Locate the cell with the specified text and output its [X, Y] center coordinate. 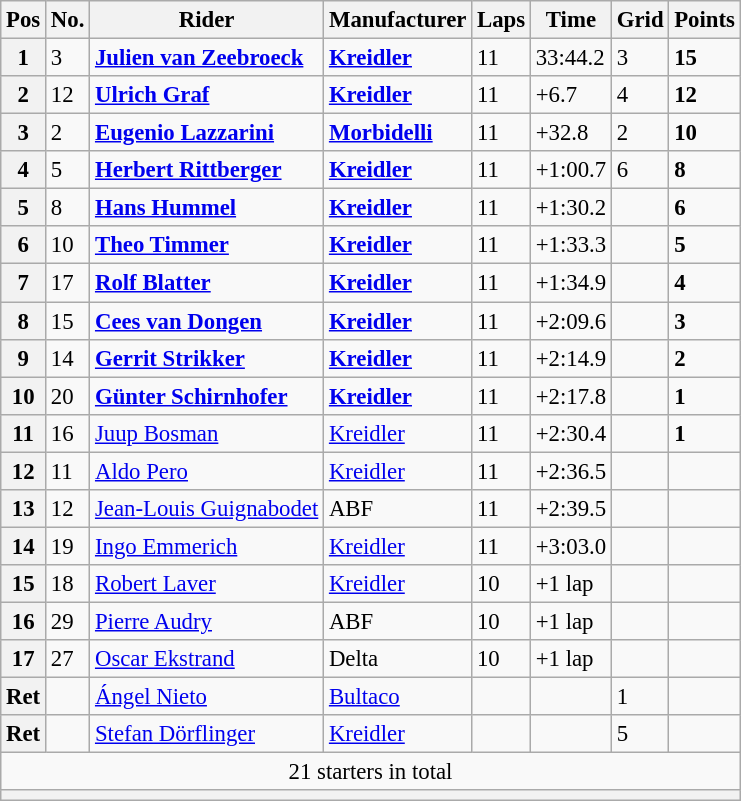
+1:00.7 [570, 170]
+2:39.5 [570, 509]
Pos [24, 20]
Günter Schirnhofer [207, 396]
+2:17.8 [570, 396]
Stefan Dörflinger [207, 734]
Theo Timmer [207, 245]
+1:33.3 [570, 245]
+1:30.2 [570, 208]
7 [24, 283]
Oscar Ekstrand [207, 659]
Manufacturer [398, 20]
+6.7 [570, 95]
+2:30.4 [570, 433]
Rider [207, 20]
Aldo Pero [207, 471]
+32.8 [570, 133]
Cees van Dongen [207, 321]
Ulrich Graf [207, 95]
Juup Bosman [207, 433]
33:44.2 [570, 58]
Gerrit Strikker [207, 358]
29 [68, 621]
+2:36.5 [570, 471]
No. [68, 20]
Ingo Emmerich [207, 546]
Time [570, 20]
Julien van Zeebroeck [207, 58]
Delta [398, 659]
Bultaco [398, 697]
Hans Hummel [207, 208]
13 [24, 509]
+2:09.6 [570, 321]
Laps [502, 20]
9 [24, 358]
+2:14.9 [570, 358]
Morbidelli [398, 133]
Pierre Audry [207, 621]
Grid [640, 20]
Rolf Blatter [207, 283]
Points [704, 20]
Jean-Louis Guignabodet [207, 509]
20 [68, 396]
19 [68, 546]
+3:03.0 [570, 546]
18 [68, 584]
Robert Laver [207, 584]
Ángel Nieto [207, 697]
+1:34.9 [570, 283]
Herbert Rittberger [207, 170]
Eugenio Lazzarini [207, 133]
27 [68, 659]
21 starters in total [371, 772]
